Output the [x, y] coordinate of the center of the cell containing the given text.  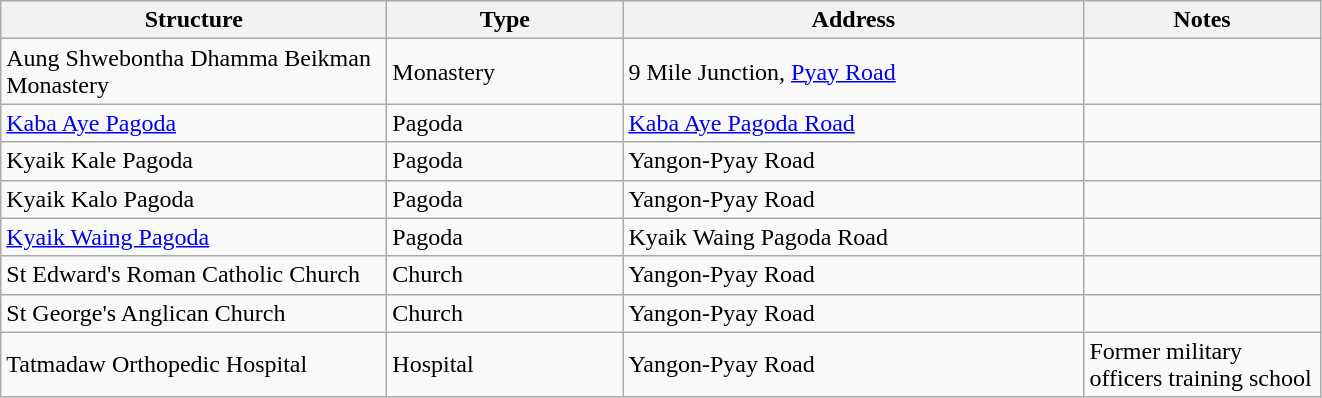
Structure [194, 20]
Address [854, 20]
Monastery [505, 72]
Kaba Aye Pagoda [194, 123]
Former military officers training school [1202, 364]
Kyaik Waing Pagoda Road [854, 237]
Kaba Aye Pagoda Road [854, 123]
Notes [1202, 20]
Type [505, 20]
Tatmadaw Orthopedic Hospital [194, 364]
St Edward's Roman Catholic Church [194, 275]
Kyaik Kale Pagoda [194, 161]
Kyaik Kalo Pagoda [194, 199]
St George's Anglican Church [194, 313]
Kyaik Waing Pagoda [194, 237]
9 Mile Junction, Pyay Road [854, 72]
Aung Shwebontha Dhamma Beikman Monastery [194, 72]
Hospital [505, 364]
